Locate the cell with the specified text and output its [X, Y] center coordinate. 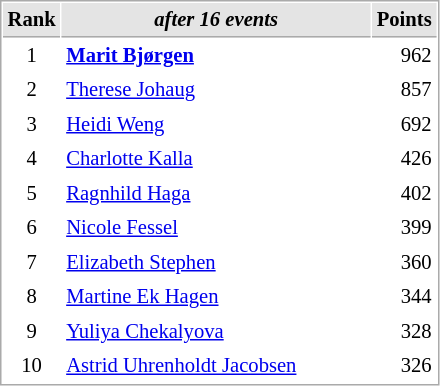
360 [404, 262]
Nicole Fessel [216, 228]
2 [32, 90]
Rank [32, 20]
10 [32, 366]
Points [404, 20]
326 [404, 366]
5 [32, 194]
399 [404, 228]
9 [32, 332]
962 [404, 56]
8 [32, 296]
1 [32, 56]
Heidi Weng [216, 124]
Ragnhild Haga [216, 194]
7 [32, 262]
Astrid Uhrenholdt Jacobsen [216, 366]
402 [404, 194]
426 [404, 158]
692 [404, 124]
328 [404, 332]
Therese Johaug [216, 90]
Elizabeth Stephen [216, 262]
Marit Bjørgen [216, 56]
344 [404, 296]
857 [404, 90]
after 16 events [216, 20]
6 [32, 228]
4 [32, 158]
3 [32, 124]
Yuliya Chekalyova [216, 332]
Charlotte Kalla [216, 158]
Martine Ek Hagen [216, 296]
